Return the (x, y) coordinate for the center point of the cell that contains the specified text.  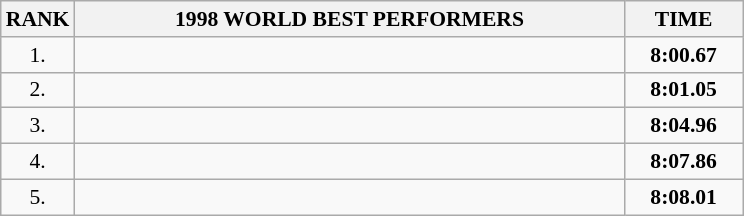
8:07.86 (684, 162)
1. (38, 55)
8:04.96 (684, 126)
1998 WORLD BEST PERFORMERS (349, 19)
8:00.67 (684, 55)
5. (38, 197)
TIME (684, 19)
8:01.05 (684, 90)
RANK (38, 19)
3. (38, 126)
4. (38, 162)
2. (38, 90)
8:08.01 (684, 197)
